Output the [x, y] coordinate of the center of the cell containing the given text.  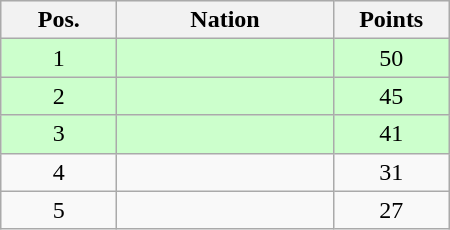
Nation [225, 20]
5 [59, 210]
4 [59, 172]
2 [59, 96]
45 [391, 96]
41 [391, 134]
1 [59, 58]
50 [391, 58]
3 [59, 134]
27 [391, 210]
31 [391, 172]
Points [391, 20]
Pos. [59, 20]
